Determine the [X, Y] coordinate at the center of the cell enclosing the given text.  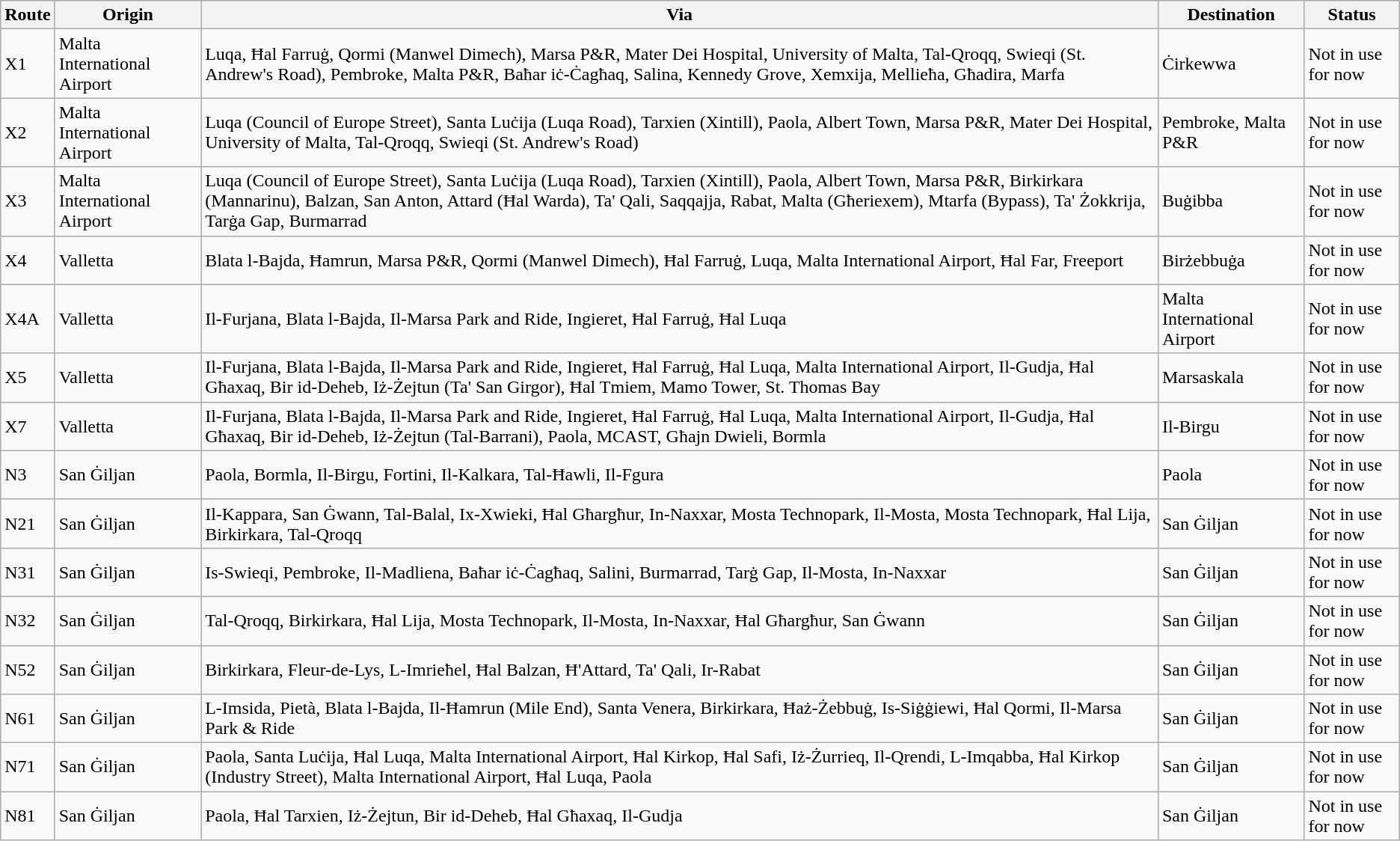
Destination [1231, 15]
Blata l-Bajda, Ħamrun, Marsa P&R, Qormi (Manwel Dimech), Ħal Farruġ, Luqa, Malta International Airport, Ħal Far, Freeport [680, 260]
N31 [28, 572]
Ċirkewwa [1231, 64]
X1 [28, 64]
Via [680, 15]
X5 [28, 377]
Marsaskala [1231, 377]
Origin [128, 15]
Tal-Qroqq, Birkirkara, Ħal Lija, Mosta Technopark, Il-Mosta, In-Naxxar, Ħal Għargħur, San Ġwann [680, 621]
Il-Kappara, San Ġwann, Tal-Balal, Ix-Xwieki, Ħal Għargħur, In-Naxxar, Mosta Technopark, Il-Mosta, Mosta Technopark, Ħal Lija, Birkirkara, Tal-Qroqq [680, 524]
Il-Furjana, Blata l-Bajda, Il-Marsa Park and Ride, Ingieret, Ħal Farruġ, Ħal Luqa [680, 319]
Birżebbuġa [1231, 260]
L-Imsida, Pietà, Blata l-Bajda, Il-Ħamrun (Mile End), Santa Venera, Birkirkara, Ħaż-Żebbuġ, Is-Siġġiewi, Ħal Qormi, Il-Marsa Park & Ride [680, 718]
X2 [28, 132]
X3 [28, 201]
N81 [28, 816]
X4 [28, 260]
Route [28, 15]
N32 [28, 621]
Buġibba [1231, 201]
Paola, Ħal Tarxien, Iż-Żejtun, Bir id-Deheb, Ħal Għaxaq, Il-Gudja [680, 816]
N3 [28, 474]
Il-Birgu [1231, 426]
X4A [28, 319]
Paola, Bormla, Il-Birgu, Fortini, Il-Kalkara, Tal-Ħawli, Il-Fgura [680, 474]
Status [1352, 15]
N71 [28, 768]
Paola [1231, 474]
N61 [28, 718]
X7 [28, 426]
N52 [28, 669]
N21 [28, 524]
Birkirkara, Fleur-de-Lys, L-Imrieħel, Ħal Balzan, Ħ'Attard, Ta' Qali, Ir-Rabat [680, 669]
Is-Swieqi, Pembroke, Il-Madliena, Baħar iċ-Ċagħaq, Salini, Burmarrad, Tarġ Gap, Il-Mosta, In-Naxxar [680, 572]
Pembroke, Malta P&R [1231, 132]
